Determine the (x, y) coordinate at the center of the cell enclosing the given text.  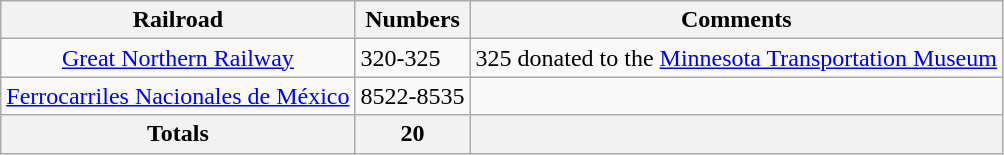
20 (412, 134)
320-325 (412, 58)
Comments (736, 20)
325 donated to the Minnesota Transportation Museum (736, 58)
8522-8535 (412, 96)
Totals (178, 134)
Numbers (412, 20)
Railroad (178, 20)
Great Northern Railway (178, 58)
Ferrocarriles Nacionales de México (178, 96)
